Identify which cell holds the provided text, then report its [X, Y] central coordinate. 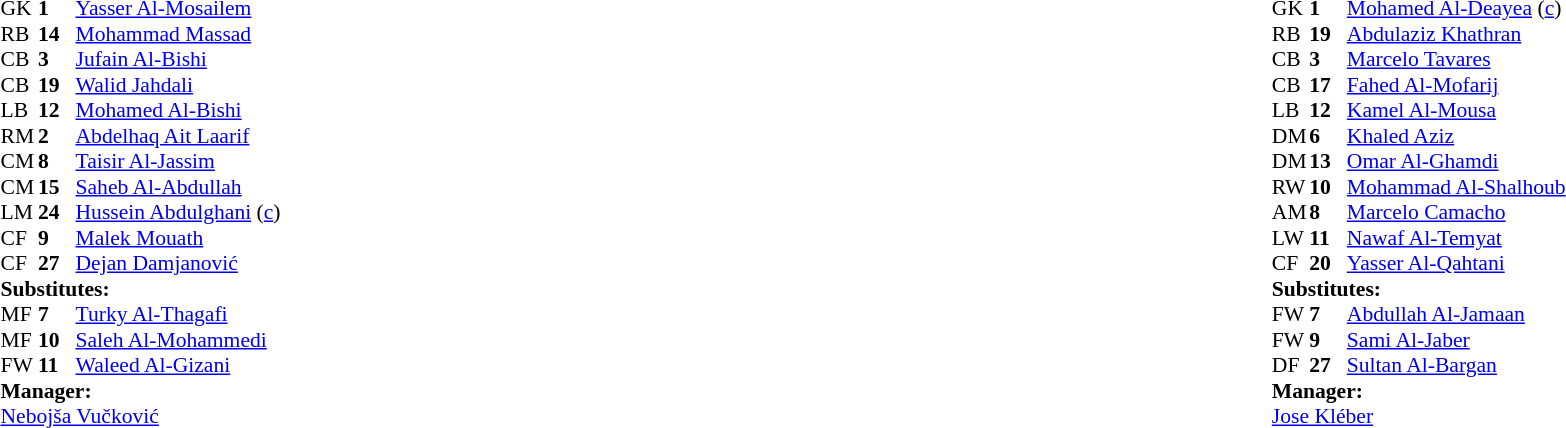
Mohammad Al-Shalhoub [1456, 187]
Malek Mouath [178, 238]
LM [19, 213]
Saheb Al-Abdullah [178, 187]
Jufain Al-Bishi [178, 59]
Sultan Al-Bargan [1456, 365]
Yasser Al-Qahtani [1456, 263]
Fahed Al-Mofarij [1456, 85]
DF [1291, 365]
Taisir Al-Jassim [178, 161]
13 [1328, 161]
17 [1328, 85]
Turky Al-Thagafi [178, 315]
Mohammad Massad [178, 34]
Mohamed Al-Bishi [178, 111]
Waleed Al-Gizani [178, 365]
Hussein Abdulghani (c) [178, 213]
Saleh Al-Mohammedi [178, 340]
14 [57, 34]
15 [57, 187]
Abdelhaq Ait Laarif [178, 136]
Abdulaziz Khathran [1456, 34]
RM [19, 136]
Sami Al-Jaber [1456, 340]
6 [1328, 136]
Marcelo Camacho [1456, 213]
Khaled Aziz [1456, 136]
Nawaf Al-Temyat [1456, 238]
Kamel Al-Mousa [1456, 111]
24 [57, 213]
Marcelo Tavares [1456, 59]
AM [1291, 213]
LW [1291, 238]
Walid Jahdali [178, 85]
2 [57, 136]
20 [1328, 263]
RW [1291, 187]
Abdullah Al-Jamaan [1456, 315]
Omar Al-Ghamdi [1456, 161]
Dejan Damjanović [178, 263]
